Detect which cell encompasses the target text, then output its (x, y) center coordinate. 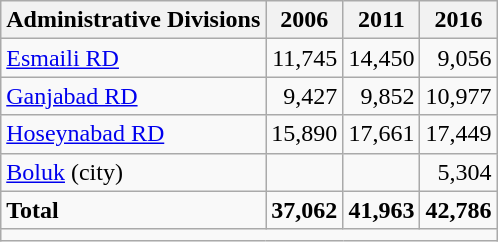
Esmaili RD (134, 58)
41,963 (382, 210)
10,977 (458, 96)
37,062 (304, 210)
5,304 (458, 172)
Boluk (city) (134, 172)
Ganjabad RD (134, 96)
17,449 (458, 134)
2011 (382, 20)
9,056 (458, 58)
Total (134, 210)
9,852 (382, 96)
17,661 (382, 134)
9,427 (304, 96)
15,890 (304, 134)
14,450 (382, 58)
Administrative Divisions (134, 20)
2016 (458, 20)
Hoseynabad RD (134, 134)
2006 (304, 20)
11,745 (304, 58)
42,786 (458, 210)
